Scan for the cell matching the given text and deliver its [X, Y] coordinate at center. 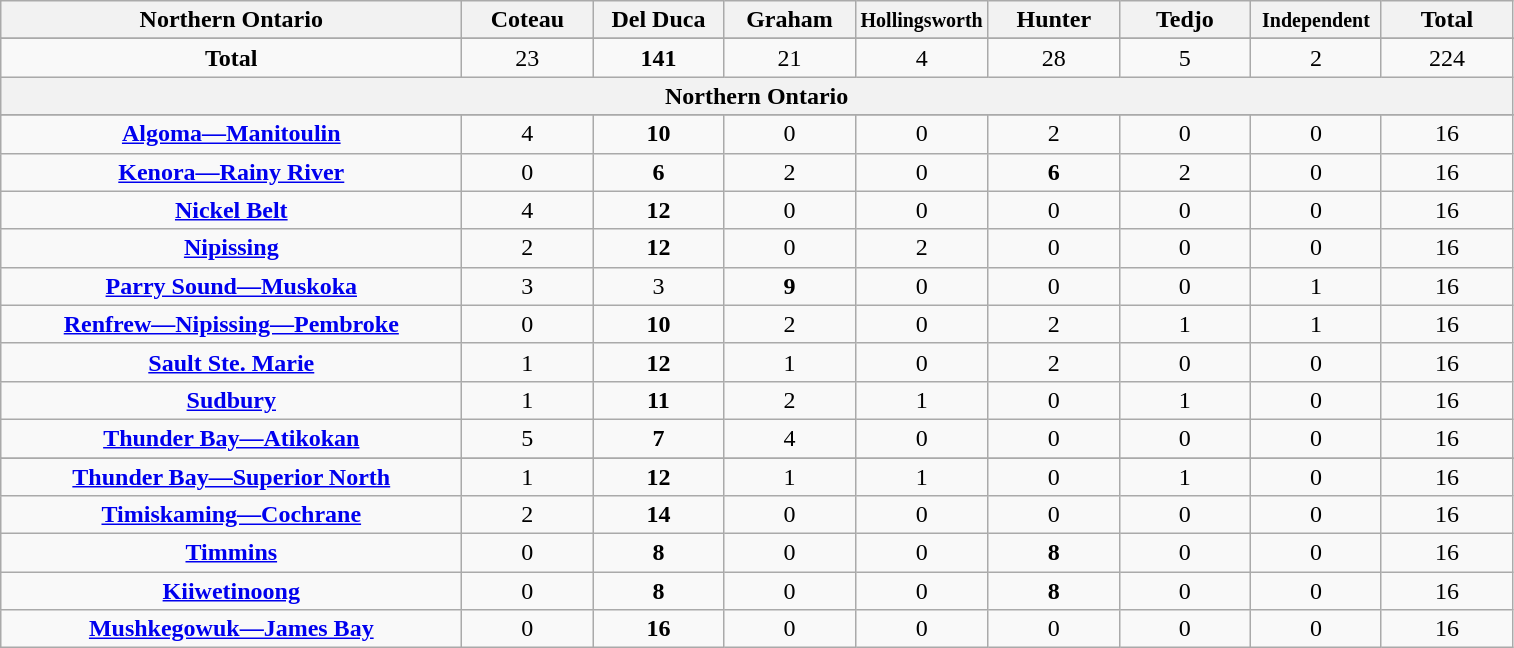
Algoma—Manitoulin [232, 134]
Tedjo [1184, 20]
23 [528, 58]
Mushkegowuk—James Bay [232, 629]
Sault Ste. Marie [232, 362]
Graham [790, 20]
Thunder Bay—Superior North [232, 477]
21 [790, 58]
7 [658, 438]
224 [1446, 58]
Timmins [232, 553]
Thunder Bay—Atikokan [232, 438]
Kenora—Rainy River [232, 172]
9 [790, 286]
Nickel Belt [232, 210]
Independent [1316, 20]
Renfrew—Nipissing—Pembroke [232, 324]
28 [1054, 58]
Hunter [1054, 20]
Sudbury [232, 400]
141 [658, 58]
Hollingsworth [922, 20]
Timiskaming—Cochrane [232, 515]
14 [658, 515]
Parry Sound—Muskoka [232, 286]
Kiiwetinoong [232, 591]
Del Duca [658, 20]
11 [658, 400]
Coteau [528, 20]
Nipissing [232, 248]
